From the cell containing the given text, extract its center point as (x, y) coordinate. 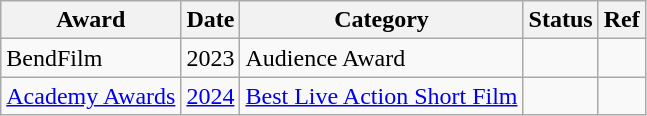
Date (210, 20)
Award (91, 20)
Ref (622, 20)
Status (560, 20)
Category (382, 20)
Academy Awards (91, 96)
2024 (210, 96)
Audience Award (382, 58)
Best Live Action Short Film (382, 96)
BendFilm (91, 58)
2023 (210, 58)
